Provide the (x, y) coordinate of the cell's center where the given text is located.  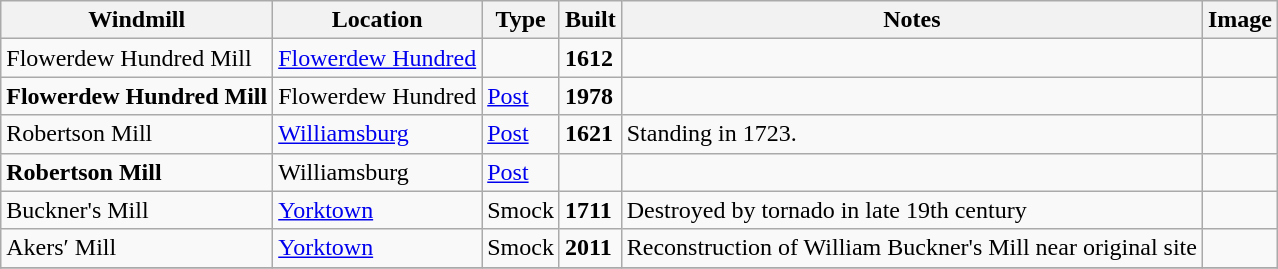
Location (378, 20)
1978 (590, 96)
1621 (590, 134)
1612 (590, 58)
Built (590, 20)
Buckner's Mill (137, 210)
Standing in 1723. (912, 134)
1711 (590, 210)
Notes (912, 20)
Akers′ Mill (137, 248)
2011 (590, 248)
Reconstruction of William Buckner's Mill near original site (912, 248)
Destroyed by tornado in late 19th century (912, 210)
Image (1240, 20)
Type (521, 20)
Windmill (137, 20)
